Return [X, Y] of the center of cell containing provided text 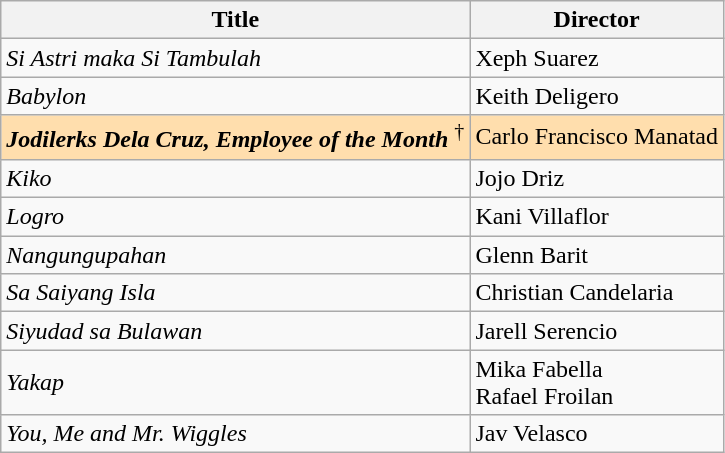
Nangungupahan [236, 255]
Si Astri maka Si Tambulah [236, 58]
Logro [236, 217]
You, Me and Mr. Wiggles [236, 434]
Jodilerks Dela Cruz, Employee of the Month † [236, 138]
Title [236, 20]
Keith Deligero [597, 96]
Siyudad sa Bulawan [236, 331]
Kiko [236, 178]
Jarell Serencio [597, 331]
Jojo Driz [597, 178]
Sa Saiyang Isla [236, 293]
Christian Candelaria [597, 293]
Yakap [236, 382]
Xeph Suarez [597, 58]
Glenn Barit [597, 255]
Kani Villaflor [597, 217]
Mika Fabella Rafael Froilan [597, 382]
Babylon [236, 96]
Jav Velasco [597, 434]
Director [597, 20]
Carlo Francisco Manatad [597, 138]
